Extract the [x, y] coordinate from the center of the cell holding the provided text.  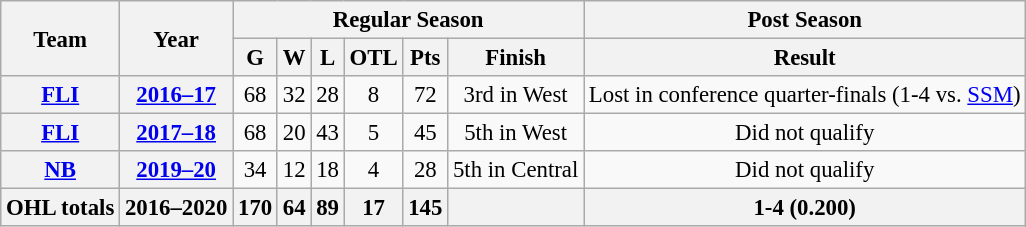
G [256, 58]
Finish [516, 58]
Lost in conference quarter-finals (1-4 vs. SSM) [805, 95]
1-4 (0.200) [805, 208]
64 [294, 208]
5 [374, 133]
4 [374, 170]
145 [426, 208]
89 [328, 208]
W [294, 58]
5th in West [516, 133]
45 [426, 133]
Team [60, 38]
34 [256, 170]
Regular Season [408, 20]
17 [374, 208]
OHL totals [60, 208]
OTL [374, 58]
Post Season [805, 20]
2017–18 [176, 133]
5th in Central [516, 170]
L [328, 58]
18 [328, 170]
2019–20 [176, 170]
Year [176, 38]
NB [60, 170]
2016–17 [176, 95]
170 [256, 208]
2016–2020 [176, 208]
12 [294, 170]
Result [805, 58]
Pts [426, 58]
72 [426, 95]
32 [294, 95]
20 [294, 133]
8 [374, 95]
3rd in West [516, 95]
43 [328, 133]
